Find where the given text appears and provide that cell's center as [X, Y] coordinate. 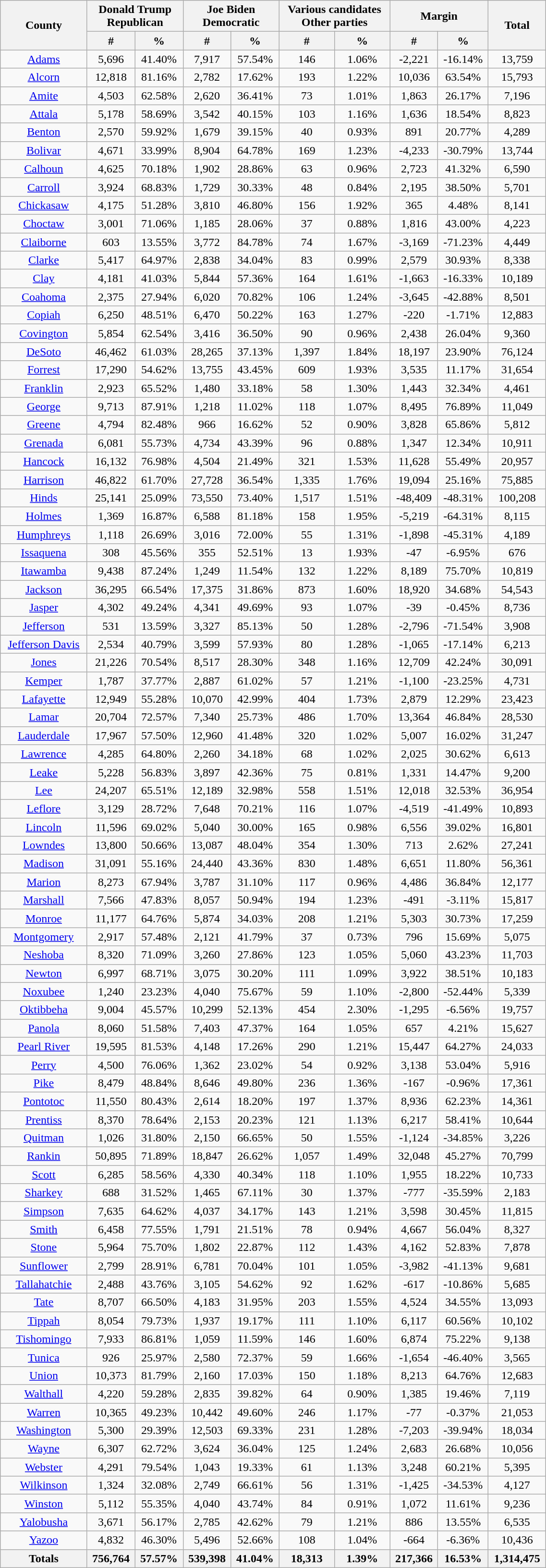
George [44, 406]
15,817 [517, 900]
55.73% [159, 443]
8,479 [111, 1083]
8,823 [517, 114]
558 [306, 790]
4,671 [111, 150]
75,885 [517, 479]
5,916 [517, 1065]
2,917 [111, 937]
43.76% [159, 1284]
12,018 [414, 790]
28.06% [255, 223]
10,436 [517, 1540]
-41.13% [463, 1266]
1.84% [362, 352]
30.62% [463, 754]
1.61% [362, 279]
23.23% [159, 992]
Amite [44, 96]
33.99% [159, 150]
5,007 [414, 735]
8,370 [111, 1120]
Oktibbeha [44, 1010]
8,213 [414, 1375]
43.39% [255, 443]
46,462 [111, 352]
14.47% [463, 772]
23.90% [463, 352]
112 [306, 1248]
Winston [44, 1504]
49.24% [159, 608]
52.66% [255, 1540]
60.21% [463, 1467]
17,259 [517, 919]
Harrison [44, 479]
Itawamba [44, 571]
55.35% [159, 1504]
Perry [44, 1065]
26.69% [159, 535]
966 [207, 425]
Coahoma [44, 297]
8,517 [207, 662]
2,838 [207, 260]
-1,100 [414, 681]
32.53% [463, 790]
12,189 [207, 790]
3,924 [111, 187]
208 [306, 919]
40.34% [255, 1175]
0.94% [362, 1229]
1,636 [414, 114]
169 [306, 150]
41.32% [463, 169]
11,550 [111, 1101]
64.80% [159, 754]
2,723 [414, 169]
-45.31% [463, 535]
7,648 [207, 808]
231 [306, 1431]
Tishomingo [44, 1339]
64.27% [463, 1046]
290 [306, 1046]
2,620 [207, 96]
70.04% [255, 1266]
197 [306, 1101]
6,285 [111, 1175]
36.41% [255, 96]
72.37% [255, 1357]
81.18% [255, 516]
8,936 [414, 1101]
Lincoln [44, 827]
Pike [44, 1083]
0.81% [362, 772]
Jefferson Davis [44, 644]
57.57% [159, 1558]
1.09% [362, 973]
59.28% [159, 1394]
72.00% [255, 535]
30,091 [517, 662]
1.43% [362, 1248]
5,060 [414, 955]
52.83% [463, 1248]
48.04% [255, 845]
891 [414, 132]
163 [306, 315]
3,138 [414, 1065]
-64.31% [463, 516]
31.10% [255, 882]
11.17% [463, 370]
10,102 [517, 1321]
8,327 [517, 1229]
70.54% [159, 662]
Lee [44, 790]
61.03% [159, 352]
6,535 [517, 1522]
454 [306, 1010]
1.92% [362, 205]
75.67% [255, 992]
11.02% [255, 406]
28.30% [255, 662]
11,049 [517, 406]
1,937 [207, 1321]
31,091 [111, 864]
70.18% [159, 169]
5,303 [414, 919]
8,057 [207, 900]
30.45% [463, 1211]
26.68% [463, 1449]
108 [306, 1540]
Margin [439, 16]
8,141 [517, 205]
6,117 [414, 1321]
Smith [44, 1229]
79.54% [159, 1467]
5,496 [207, 1540]
Various candidatesOther parties [334, 16]
-1,065 [414, 644]
1,362 [207, 1065]
50.94% [255, 900]
57 [306, 681]
18.22% [463, 1175]
-664 [414, 1540]
3,598 [414, 1211]
-7,203 [414, 1431]
Walthall [44, 1394]
61.02% [255, 681]
24,440 [207, 864]
-1,295 [414, 1010]
3,599 [207, 644]
1.62% [362, 1284]
4,289 [517, 132]
5,395 [517, 1467]
830 [306, 864]
4,486 [414, 882]
12,960 [207, 735]
1,397 [306, 352]
-2,796 [414, 626]
-47 [414, 553]
Warren [44, 1412]
8,707 [111, 1302]
13,759 [517, 59]
Leflore [44, 808]
8,189 [414, 571]
42.36% [255, 772]
27.94% [159, 297]
12,503 [207, 1431]
7,403 [207, 1028]
13,087 [207, 845]
13,744 [517, 150]
Tallahatchie [44, 1284]
37.77% [159, 681]
11.80% [463, 864]
39.15% [255, 132]
5,178 [111, 114]
73.40% [255, 498]
Lowndes [44, 845]
Marshall [44, 900]
4,667 [414, 1229]
87.24% [159, 571]
10,893 [517, 808]
6,588 [207, 516]
49.69% [255, 608]
-71.54% [463, 626]
-1,124 [414, 1138]
19,757 [517, 1010]
34.17% [255, 1211]
12,883 [517, 315]
2,879 [414, 699]
1,385 [414, 1394]
4.21% [463, 1028]
404 [306, 699]
193 [306, 77]
5,844 [207, 279]
Neshoba [44, 955]
1.04% [362, 1540]
101 [306, 1266]
10,036 [414, 77]
Yazoo [44, 1540]
46.80% [255, 205]
41.48% [255, 735]
4,162 [414, 1248]
1,059 [207, 1339]
13,093 [517, 1302]
75.22% [463, 1339]
17.26% [255, 1046]
-220 [414, 315]
5,339 [517, 992]
6,458 [111, 1229]
64.97% [159, 260]
64.78% [255, 150]
80 [306, 644]
-4,233 [414, 150]
2,887 [207, 681]
Leake [44, 772]
6,307 [111, 1449]
6,470 [207, 315]
4,341 [207, 608]
Jasper [44, 608]
25,141 [111, 498]
2.30% [362, 1010]
64.62% [159, 1211]
42.99% [255, 699]
7,566 [111, 900]
18.20% [255, 1101]
56 [306, 1485]
49.80% [255, 1083]
34.18% [255, 754]
1,802 [207, 1248]
-34.85% [463, 1138]
52.13% [255, 1010]
-1,425 [414, 1485]
36,295 [111, 589]
Prentiss [44, 1120]
74 [306, 242]
80.43% [159, 1101]
Marion [44, 882]
-17.14% [463, 644]
6,997 [111, 973]
62.23% [463, 1101]
19.46% [463, 1394]
28.91% [159, 1266]
21.51% [255, 1229]
1,057 [306, 1156]
83 [306, 260]
1,729 [207, 187]
9,138 [517, 1339]
-2,221 [414, 59]
Rankin [44, 1156]
25.97% [159, 1357]
2,782 [207, 77]
1.73% [362, 699]
13,364 [414, 717]
609 [306, 370]
217,366 [414, 1558]
5,812 [517, 425]
1,249 [207, 571]
31.52% [159, 1193]
Monroe [44, 919]
48.84% [159, 1083]
873 [306, 589]
57.54% [255, 59]
30.33% [255, 187]
Tippah [44, 1321]
37.13% [255, 352]
4,503 [111, 96]
1.18% [362, 1375]
-167 [414, 1083]
Benton [44, 132]
-491 [414, 900]
1,314,475 [517, 1558]
3,908 [517, 626]
1,791 [207, 1229]
68 [306, 754]
106 [306, 297]
531 [111, 626]
3,129 [111, 808]
158 [306, 516]
-1,898 [414, 535]
71.89% [159, 1156]
1.53% [362, 461]
41.79% [255, 937]
4,500 [111, 1065]
49.60% [255, 1412]
1,240 [111, 992]
6,590 [517, 169]
25.09% [159, 498]
3,772 [207, 242]
59.92% [159, 132]
Jefferson [44, 626]
7,119 [517, 1394]
Noxubee [44, 992]
69.33% [255, 1431]
8,273 [111, 882]
2.62% [463, 845]
1,072 [414, 1504]
1.27% [362, 315]
6,781 [207, 1266]
1,517 [306, 498]
121 [306, 1120]
5,040 [207, 827]
51.28% [159, 205]
7,933 [111, 1339]
Sunflower [44, 1266]
28.72% [159, 808]
72.57% [159, 717]
14,361 [517, 1101]
20,704 [111, 717]
Tate [44, 1302]
1,324 [111, 1485]
10,056 [517, 1449]
4,832 [111, 1540]
4,461 [517, 388]
40.79% [159, 644]
2,488 [111, 1284]
68.71% [159, 973]
30 [306, 1193]
5,964 [111, 1248]
40.15% [255, 114]
3,248 [414, 1467]
10,644 [517, 1120]
24,207 [111, 790]
68.83% [159, 187]
354 [306, 845]
1,369 [111, 516]
11,628 [414, 461]
26.62% [255, 1156]
21,053 [517, 1412]
7,196 [517, 96]
43.00% [463, 223]
Totals [44, 1558]
39.02% [463, 827]
Copiah [44, 315]
348 [306, 662]
Wilkinson [44, 1485]
26.04% [463, 333]
5,417 [111, 260]
Carroll [44, 187]
-0.45% [463, 608]
2,160 [207, 1375]
31,654 [517, 370]
81.53% [159, 1046]
Quitman [44, 1138]
6,081 [111, 443]
4.48% [463, 205]
15.69% [463, 937]
27,241 [517, 845]
67.94% [159, 882]
Forrest [44, 370]
Covington [44, 333]
-5,219 [414, 516]
1.01% [362, 96]
Washington [44, 1431]
17,361 [517, 1083]
31.86% [255, 589]
116 [306, 808]
Kemper [44, 681]
-42.88% [463, 297]
11,703 [517, 955]
1.49% [362, 1156]
-77 [414, 1412]
4,504 [207, 461]
16,132 [111, 461]
6,250 [111, 315]
9,713 [111, 406]
-35.59% [463, 1193]
21.49% [255, 461]
8,320 [111, 955]
58.69% [159, 114]
47.37% [255, 1028]
10,183 [517, 973]
16,801 [517, 827]
3,260 [207, 955]
9,681 [517, 1266]
355 [207, 553]
Grenada [44, 443]
539,398 [207, 1558]
31.80% [159, 1138]
5,300 [111, 1431]
54 [306, 1065]
5,701 [517, 187]
76,124 [517, 352]
75 [306, 772]
2,183 [517, 1193]
70.21% [255, 808]
5,075 [517, 937]
-71.23% [463, 242]
16.87% [159, 516]
Lamar [44, 717]
3,075 [207, 973]
71.09% [159, 955]
713 [414, 845]
0.99% [362, 260]
34.03% [255, 919]
3,016 [207, 535]
48.51% [159, 315]
86.81% [159, 1339]
756,764 [111, 1558]
3,542 [207, 114]
65.52% [159, 388]
1,185 [207, 223]
50,895 [111, 1156]
4,127 [517, 1485]
48 [306, 187]
3,105 [207, 1284]
1.95% [362, 516]
1,465 [207, 1193]
27,728 [207, 479]
42.62% [255, 1522]
Tunica [44, 1357]
17.03% [255, 1375]
33.18% [255, 388]
31,247 [517, 735]
Wayne [44, 1449]
15,793 [517, 77]
45.57% [159, 1010]
77.55% [159, 1229]
2,375 [111, 297]
38.50% [463, 187]
1,335 [306, 479]
Pearl River [44, 1046]
657 [414, 1028]
Clay [44, 279]
4,731 [517, 681]
3,624 [207, 1449]
1,331 [414, 772]
-41.49% [463, 808]
Chickasaw [44, 205]
Union [44, 1375]
61 [306, 1467]
8,338 [517, 260]
6,217 [414, 1120]
12,818 [111, 77]
55.16% [159, 864]
84 [306, 1504]
18,034 [517, 1431]
52 [306, 425]
90 [306, 333]
49.23% [159, 1412]
43.74% [255, 1504]
13.59% [159, 626]
1,443 [414, 388]
Yalobusha [44, 1522]
1.76% [362, 479]
30.20% [255, 973]
-0.96% [463, 1083]
1.66% [362, 1357]
39.82% [255, 1394]
46.30% [159, 1540]
Sharkey [44, 1193]
6,213 [517, 644]
10,442 [207, 1412]
84.78% [255, 242]
5,874 [207, 919]
Clarke [44, 260]
24,033 [517, 1046]
5,685 [517, 1284]
-3,645 [414, 297]
9,004 [111, 1010]
36.84% [463, 882]
47.83% [159, 900]
2,150 [207, 1138]
4,302 [111, 608]
66.54% [159, 589]
4,220 [111, 1394]
7,340 [207, 717]
17,967 [111, 735]
25.16% [463, 479]
3,565 [517, 1357]
76.98% [159, 461]
12,949 [111, 699]
-1,663 [414, 279]
4,148 [207, 1046]
20.77% [463, 132]
1,347 [414, 443]
10,299 [207, 1010]
15,447 [414, 1046]
4,291 [111, 1467]
7,917 [207, 59]
23,423 [517, 699]
92 [306, 1284]
-1,654 [414, 1357]
0.91% [362, 1504]
3,787 [207, 882]
-3,982 [414, 1266]
2,438 [414, 333]
5,854 [111, 333]
10,373 [111, 1375]
Greene [44, 425]
17,375 [207, 589]
2,799 [111, 1266]
203 [306, 1302]
-0.37% [463, 1412]
2,260 [207, 754]
57.36% [255, 279]
Hinds [44, 498]
43.36% [255, 864]
65.86% [463, 425]
1,787 [111, 681]
320 [306, 735]
87.91% [159, 406]
3,922 [414, 973]
1.67% [362, 242]
70,799 [517, 1156]
69.02% [159, 827]
125 [306, 1449]
12,683 [517, 1375]
11,596 [111, 827]
-23.25% [463, 681]
81.16% [159, 77]
30.73% [463, 919]
321 [306, 461]
6,556 [414, 827]
25.73% [255, 717]
4,449 [517, 242]
34.68% [463, 589]
-6.56% [463, 1010]
Alcorn [44, 77]
-6.95% [463, 553]
73 [306, 96]
60.56% [463, 1321]
8,054 [111, 1321]
27.86% [255, 955]
56.04% [463, 1229]
-3.11% [463, 900]
Lafayette [44, 699]
16.02% [463, 735]
6,874 [414, 1339]
76.06% [159, 1065]
Madison [44, 864]
66.65% [255, 1138]
Webster [44, 1467]
56.83% [159, 772]
79.73% [159, 1321]
150 [306, 1375]
19,094 [414, 479]
-1.71% [463, 315]
4,189 [517, 535]
Issaquena [44, 553]
30.00% [255, 827]
56,361 [517, 864]
603 [111, 242]
123 [306, 955]
8,736 [517, 608]
16.62% [255, 425]
4,223 [517, 223]
Jackson [44, 589]
156 [306, 205]
43.45% [255, 370]
194 [306, 900]
3,828 [414, 425]
17.62% [255, 77]
132 [306, 571]
365 [414, 205]
Montgomery [44, 937]
2,923 [111, 388]
-39 [414, 608]
2,153 [207, 1120]
4,037 [207, 1211]
1,955 [414, 1175]
4,794 [111, 425]
62.54% [159, 333]
-16.14% [463, 59]
100,208 [517, 498]
6,651 [414, 864]
11.61% [463, 1504]
7,878 [517, 1248]
28,530 [517, 717]
28.86% [255, 169]
42.24% [463, 662]
41.03% [159, 279]
22.87% [255, 1248]
17,290 [111, 370]
5,228 [111, 772]
4,285 [111, 754]
57.50% [159, 735]
1,480 [207, 388]
4,524 [414, 1302]
Panola [44, 1028]
28,265 [207, 352]
71.06% [159, 223]
Franklin [44, 388]
63.54% [463, 77]
43.23% [463, 955]
53.04% [463, 1065]
2,683 [414, 1449]
38.51% [463, 973]
Lawrence [44, 754]
-48.31% [463, 498]
34.55% [463, 1302]
2,835 [207, 1394]
8,646 [207, 1083]
1,902 [207, 169]
2,570 [111, 132]
1.17% [362, 1412]
11,177 [111, 919]
Attala [44, 114]
4,183 [207, 1302]
5,696 [111, 59]
-10.86% [463, 1284]
62.72% [159, 1449]
3,671 [111, 1522]
1.39% [362, 1558]
Calhoun [44, 169]
8,495 [414, 406]
Holmes [44, 516]
3,535 [414, 370]
886 [414, 1522]
10,819 [517, 571]
2,121 [207, 937]
236 [306, 1083]
1,679 [207, 132]
36.04% [255, 1449]
-4,519 [414, 808]
55.28% [159, 699]
11.54% [255, 571]
DeSoto [44, 352]
78.64% [159, 1120]
8,060 [111, 1028]
Lauderdale [44, 735]
9,438 [111, 571]
13,755 [207, 370]
54,543 [517, 589]
1.48% [362, 864]
246 [306, 1412]
11.59% [255, 1339]
-2,800 [414, 992]
2,579 [414, 260]
0.92% [362, 1065]
165 [306, 827]
-48,409 [414, 498]
7,635 [111, 1211]
3,897 [207, 772]
4,330 [207, 1175]
8,115 [517, 516]
1,218 [207, 406]
66.50% [159, 1302]
1,043 [207, 1467]
103 [306, 114]
58.56% [159, 1175]
0.84% [362, 187]
3,327 [207, 626]
1,026 [111, 1138]
Adams [44, 59]
County [44, 25]
10,911 [517, 443]
308 [111, 553]
18,920 [414, 589]
93 [306, 608]
85.13% [255, 626]
57.48% [159, 937]
64 [306, 1394]
2,534 [111, 644]
41.04% [255, 1558]
32.08% [159, 1485]
0.73% [362, 937]
-777 [414, 1193]
-6.36% [463, 1540]
19,595 [111, 1046]
58 [306, 388]
Claiborne [44, 242]
40 [306, 132]
10,189 [517, 279]
41.40% [159, 59]
-617 [414, 1284]
1.06% [362, 59]
0.93% [362, 132]
2,025 [414, 754]
18,847 [207, 1156]
82.48% [159, 425]
32.34% [463, 388]
796 [414, 937]
4,181 [111, 279]
32.98% [255, 790]
6,020 [207, 297]
13,800 [111, 845]
32,048 [414, 1156]
79 [306, 1522]
20,957 [517, 461]
688 [111, 1193]
52.51% [255, 553]
5,112 [111, 1504]
56.17% [159, 1522]
486 [306, 717]
62.58% [159, 96]
Donald TrumpRepublican [135, 16]
12.29% [463, 699]
51.58% [159, 1028]
67.11% [255, 1193]
36.54% [255, 479]
Total [517, 25]
143 [306, 1211]
-3,169 [414, 242]
34.04% [255, 260]
1.36% [362, 1083]
10,070 [207, 699]
1,118 [111, 535]
117 [306, 882]
12,709 [414, 662]
50.66% [159, 845]
76.89% [463, 406]
11,815 [517, 1211]
12,177 [517, 882]
96 [306, 443]
18,197 [414, 352]
Joe BidenDemocratic [231, 16]
2,785 [207, 1522]
676 [517, 553]
4,175 [111, 205]
3,001 [111, 223]
-52.44% [463, 992]
1,863 [414, 96]
-39.94% [463, 1431]
19.33% [255, 1467]
13 [306, 553]
Pontotoc [44, 1101]
3,810 [207, 205]
4,625 [111, 169]
926 [111, 1357]
2,195 [414, 187]
Hancock [44, 461]
Jones [44, 662]
4,734 [207, 443]
36,954 [517, 790]
Stone [44, 1248]
-30.79% [463, 150]
1,816 [414, 223]
73,550 [207, 498]
9,360 [517, 333]
Simpson [44, 1211]
21,226 [111, 662]
9,236 [517, 1504]
10,365 [111, 1412]
Bolivar [44, 150]
78 [306, 1229]
2,614 [207, 1101]
16.53% [463, 1558]
23.02% [255, 1065]
20.23% [255, 1120]
55 [306, 535]
45.56% [159, 553]
18,313 [306, 1558]
63 [306, 169]
3,226 [517, 1138]
10,733 [517, 1175]
65.51% [159, 790]
29.39% [159, 1431]
57.93% [255, 644]
0.98% [362, 827]
-46.40% [463, 1357]
Newton [44, 973]
-34.53% [463, 1485]
3,416 [207, 333]
58.41% [463, 1120]
26.17% [463, 96]
-16.33% [463, 279]
45.27% [463, 1156]
9,200 [517, 772]
50.22% [255, 315]
12.34% [463, 443]
1.70% [362, 717]
30.93% [463, 260]
6,613 [517, 754]
15,627 [517, 1028]
8,501 [517, 297]
Scott [44, 1175]
2,580 [207, 1357]
61.70% [159, 479]
81.79% [159, 1375]
66.61% [255, 1485]
70.82% [255, 297]
36.50% [255, 333]
19.17% [255, 1321]
18.54% [463, 114]
46,822 [111, 479]
55.49% [463, 461]
31.95% [255, 1302]
2,749 [207, 1485]
Humphreys [44, 535]
Choctaw [44, 223]
8,904 [207, 150]
46.84% [463, 717]
